For the text-containing cell, return its midpoint in (X, Y) coordinate format. 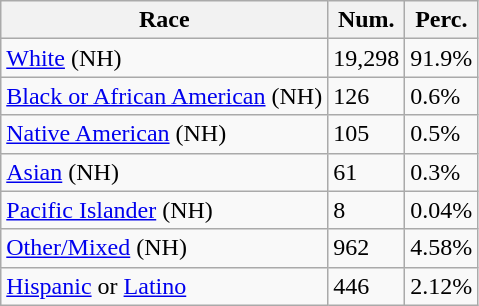
61 (366, 172)
962 (366, 248)
19,298 (366, 58)
White (NH) (164, 58)
Other/Mixed (NH) (164, 248)
2.12% (442, 286)
0.6% (442, 96)
Pacific Islander (NH) (164, 210)
Black or African American (NH) (164, 96)
8 (366, 210)
105 (366, 134)
4.58% (442, 248)
0.3% (442, 172)
Native American (NH) (164, 134)
0.04% (442, 210)
Num. (366, 20)
446 (366, 286)
Perc. (442, 20)
0.5% (442, 134)
126 (366, 96)
91.9% (442, 58)
Hispanic or Latino (164, 286)
Asian (NH) (164, 172)
Race (164, 20)
